Locate the cell with the specified text and output its [X, Y] center coordinate. 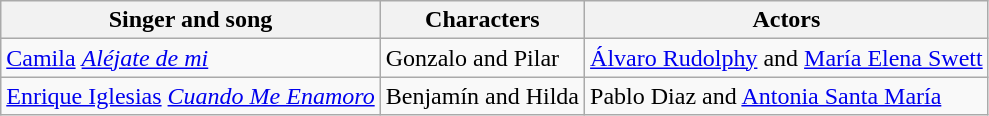
Enrique Iglesias Cuando Me Enamoro [190, 96]
Actors [787, 20]
Gonzalo and Pilar [482, 58]
Singer and song [190, 20]
Camila Aléjate de mi [190, 58]
Characters [482, 20]
Pablo Diaz and Antonia Santa María [787, 96]
Álvaro Rudolphy and María Elena Swett [787, 58]
Benjamín and Hilda [482, 96]
